Pinpoint the cell where the given text exists, returning its [X, Y] midpoint coordinate. 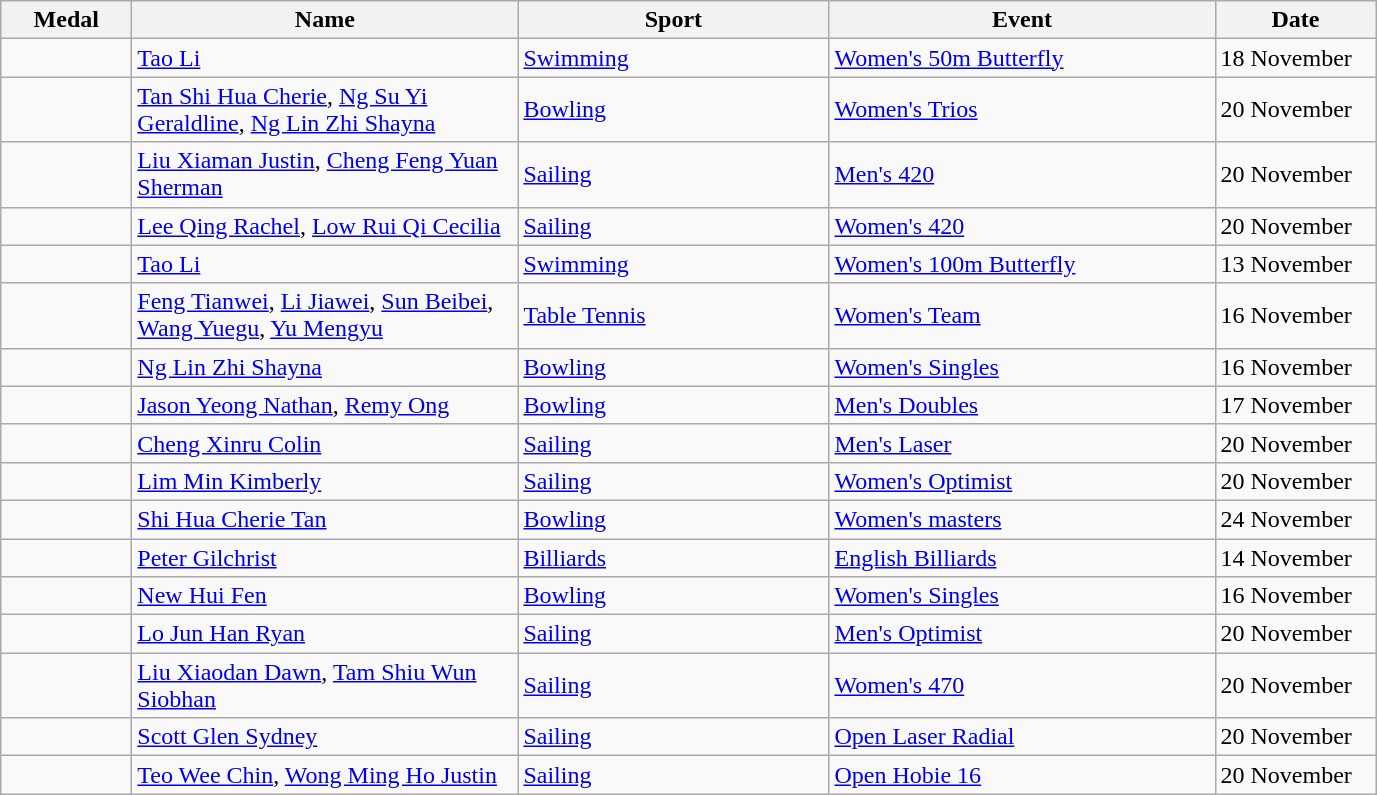
Teo Wee Chin, Wong Ming Ho Justin [325, 775]
18 November [1296, 58]
Men's Doubles [1022, 405]
14 November [1296, 557]
Name [325, 20]
Lee Qing Rachel, Low Rui Qi Cecilia [325, 226]
Men's 420 [1022, 174]
Women's 100m Butterfly [1022, 264]
Women's 50m Butterfly [1022, 58]
Liu Xiaodan Dawn, Tam Shiu Wun Siobhan [325, 686]
Women's Trios [1022, 110]
17 November [1296, 405]
Open Laser Radial [1022, 737]
Women's 420 [1022, 226]
Women's Team [1022, 316]
Ng Lin Zhi Shayna [325, 367]
Sport [674, 20]
Liu Xiaman Justin, Cheng Feng Yuan Sherman [325, 174]
Cheng Xinru Colin [325, 443]
13 November [1296, 264]
24 November [1296, 519]
Tan Shi Hua Cherie, Ng Su Yi Geraldline, Ng Lin Zhi Shayna [325, 110]
Men's Optimist [1022, 634]
Date [1296, 20]
Shi Hua Cherie Tan [325, 519]
Open Hobie 16 [1022, 775]
Peter Gilchrist [325, 557]
Billiards [674, 557]
Lim Min Kimberly [325, 481]
New Hui Fen [325, 596]
Scott Glen Sydney [325, 737]
English Billiards [1022, 557]
Women's masters [1022, 519]
Feng Tianwei, Li Jiawei, Sun Beibei, Wang Yuegu, Yu Mengyu [325, 316]
Men's Laser [1022, 443]
Table Tennis [674, 316]
Women's Optimist [1022, 481]
Lo Jun Han Ryan [325, 634]
Event [1022, 20]
Medal [66, 20]
Women's 470 [1022, 686]
Jason Yeong Nathan, Remy Ong [325, 405]
